Pinpoint the cell where the given text exists, returning its (x, y) midpoint coordinate. 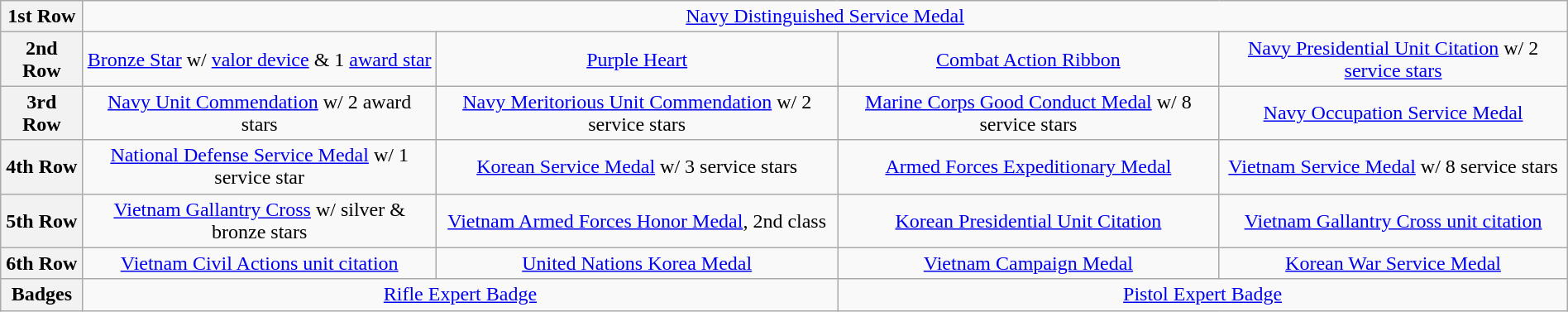
Navy Unit Commendation w/ 2 award stars (260, 113)
Navy Distinguished Service Medal (825, 17)
3rd Row (41, 113)
National Defense Service Medal w/ 1 service star (260, 167)
Korean Service Medal w/ 3 service stars (637, 167)
Vietnam Gallantry Cross unit citation (1393, 220)
Korean War Service Medal (1393, 263)
Vietnam Campaign Medal (1029, 263)
United Nations Korea Medal (637, 263)
Rifle Expert Badge (460, 295)
Navy Occupation Service Medal (1393, 113)
Navy Meritorious Unit Commendation w/ 2 service stars (637, 113)
1st Row (41, 17)
4th Row (41, 167)
Vietnam Civil Actions unit citation (260, 263)
Vietnam Gallantry Cross w/ silver & bronze stars (260, 220)
Purple Heart (637, 60)
Vietnam Service Medal w/ 8 service stars (1393, 167)
2nd Row (41, 60)
Combat Action Ribbon (1029, 60)
Marine Corps Good Conduct Medal w/ 8 service stars (1029, 113)
5th Row (41, 220)
6th Row (41, 263)
Bronze Star w/ valor device & 1 award star (260, 60)
Badges (41, 295)
Pistol Expert Badge (1202, 295)
Vietnam Armed Forces Honor Medal, 2nd class (637, 220)
Korean Presidential Unit Citation (1029, 220)
Navy Presidential Unit Citation w/ 2 service stars (1393, 60)
Armed Forces Expeditionary Medal (1029, 167)
